Identify which cell holds the provided text, then report its (X, Y) central coordinate. 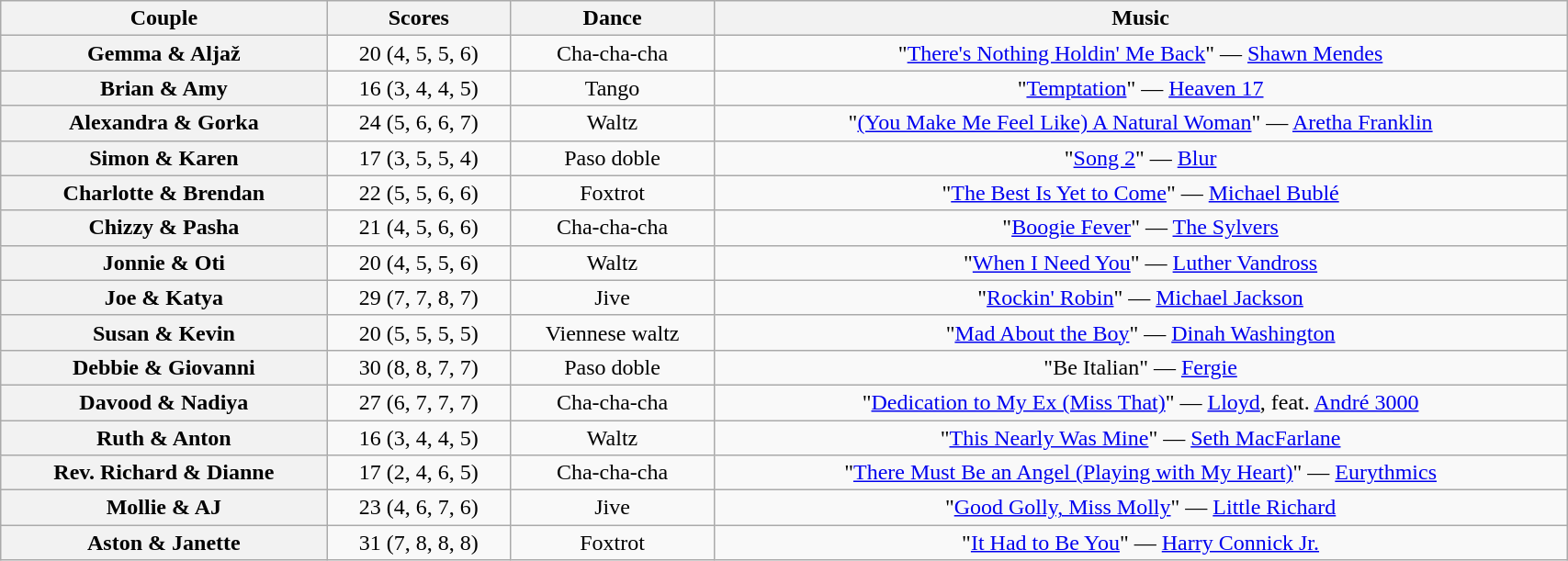
30 (8, 8, 7, 7) (419, 367)
Rev. Richard & Dianne (164, 473)
Debbie & Giovanni (164, 367)
"Be Italian" — Fergie (1141, 367)
Jonnie & Oti (164, 263)
Aston & Janette (164, 543)
Viennese waltz (613, 332)
Ruth & Anton (164, 438)
Tango (613, 88)
"This Nearly Was Mine" — Seth MacFarlane (1141, 438)
"Rockin' Robin" — Michael Jackson (1141, 297)
"Good Golly, Miss Molly" — Little Richard (1141, 508)
"(You Make Me Feel Like) A Natural Woman" — Aretha Franklin (1141, 123)
17 (2, 4, 6, 5) (419, 473)
17 (3, 5, 5, 4) (419, 158)
"There's Nothing Holdin' Me Back" — Shawn Mendes (1141, 53)
Davood & Nadiya (164, 402)
Alexandra & Gorka (164, 123)
Dance (613, 18)
21 (4, 5, 6, 6) (419, 228)
Charlotte & Brendan (164, 193)
"When I Need You" — Luther Vandross (1141, 263)
Joe & Katya (164, 297)
"Mad About the Boy" — Dinah Washington (1141, 332)
"Song 2" — Blur (1141, 158)
Brian & Amy (164, 88)
22 (5, 5, 6, 6) (419, 193)
"Dedication to My Ex (Miss That)" — Lloyd, feat. André 3000 (1141, 402)
Couple (164, 18)
Susan & Kevin (164, 332)
20 (5, 5, 5, 5) (419, 332)
27 (6, 7, 7, 7) (419, 402)
"There Must Be an Angel (Playing with My Heart)" — Eurythmics (1141, 473)
Simon & Karen (164, 158)
23 (4, 6, 7, 6) (419, 508)
"It Had to Be You" — Harry Connick Jr. (1141, 543)
24 (5, 6, 6, 7) (419, 123)
Music (1141, 18)
"Boogie Fever" — The Sylvers (1141, 228)
29 (7, 7, 8, 7) (419, 297)
31 (7, 8, 8, 8) (419, 543)
Mollie & AJ (164, 508)
"The Best Is Yet to Come" — Michael Bublé (1141, 193)
"Temptation" — Heaven 17 (1141, 88)
Chizzy & Pasha (164, 228)
Gemma & Aljaž (164, 53)
Scores (419, 18)
